Identify which cell holds the provided text, then report its (x, y) central coordinate. 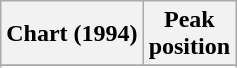
Chart (1994) (72, 34)
Peakposition (189, 34)
